Output the (x, y) coordinate of the center of the cell containing the given text.  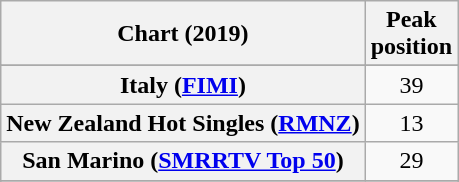
39 (411, 85)
29 (411, 161)
13 (411, 123)
Chart (2019) (183, 34)
New Zealand Hot Singles (RMNZ) (183, 123)
Italy (FIMI) (183, 85)
Peakposition (411, 34)
San Marino (SMRRTV Top 50) (183, 161)
